Scan for the cell matching the given text and deliver its [x, y] coordinate at center. 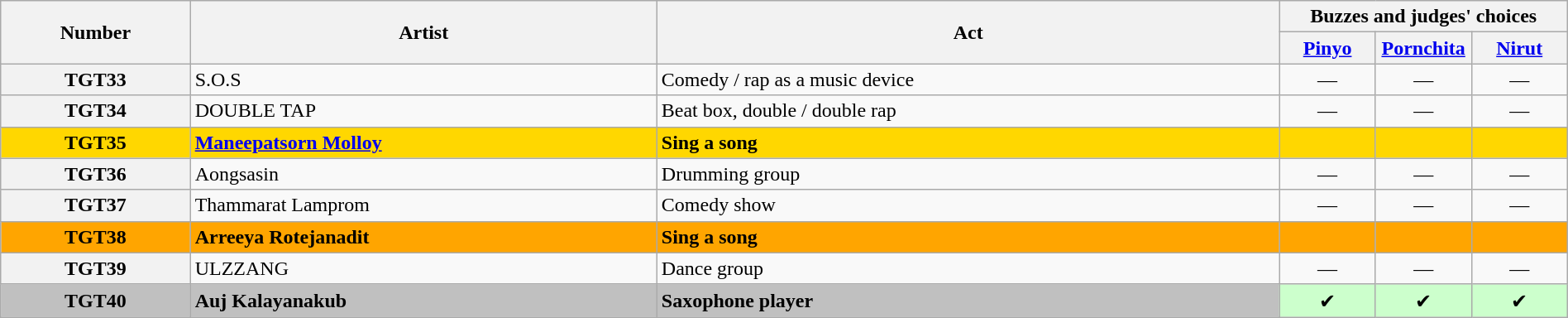
Maneepatsorn Molloy [423, 142]
Nirut [1519, 48]
Act [968, 32]
S.O.S [423, 79]
Number [96, 32]
Dance group [968, 268]
Artist [423, 32]
Comedy show [968, 205]
DOUBLE TAP [423, 111]
TGT35 [96, 142]
TGT39 [96, 268]
Saxophone player [968, 301]
ULZZANG [423, 268]
Comedy / rap as a music device [968, 79]
TGT33 [96, 79]
Arreeya Rotejanadit [423, 237]
TGT34 [96, 111]
TGT38 [96, 237]
TGT40 [96, 301]
Buzzes and judges' choices [1423, 17]
Beat box, double / double rap [968, 111]
Pinyo [1327, 48]
Drumming group [968, 174]
TGT37 [96, 205]
Pornchita [1423, 48]
TGT36 [96, 174]
Aongsasin [423, 174]
Auj Kalayanakub [423, 301]
Thammarat Lamprom [423, 205]
